Return (X, Y) of the center of cell containing provided text 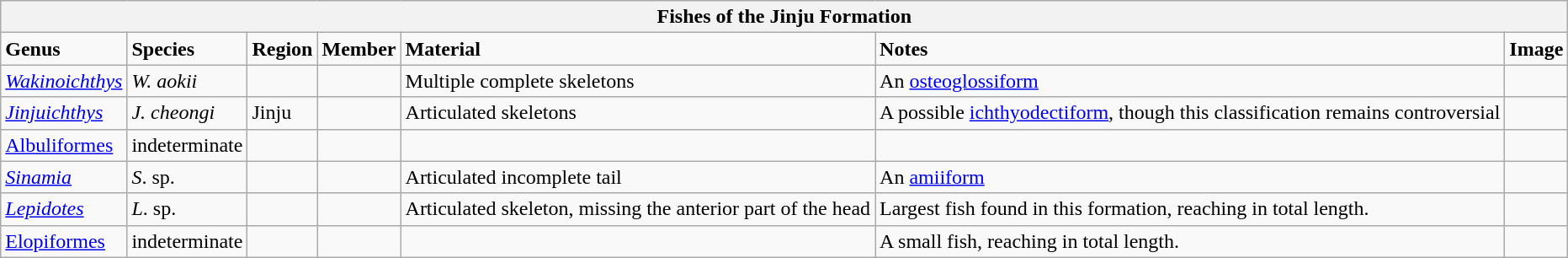
S. sp. (187, 177)
Lepidotes (64, 209)
W. aokii (187, 81)
A small fish, reaching in total length. (1190, 241)
Region (283, 49)
Material (638, 49)
Sinamia (64, 177)
J. cheongi (187, 113)
Albuliformes (64, 145)
Genus (64, 49)
Multiple complete skeletons (638, 81)
Elopiformes (64, 241)
Member (359, 49)
Jinju (283, 113)
Articulated skeleton, missing the anterior part of the head (638, 209)
A possible ichthyodectiform, though this classification remains controversial (1190, 113)
L. sp. (187, 209)
Image (1537, 49)
Fishes of the Jinju Formation (784, 17)
Notes (1190, 49)
An amiiform (1190, 177)
Species (187, 49)
An osteoglossiform (1190, 81)
Articulated incomplete tail (638, 177)
Jinjuichthys (64, 113)
Articulated skeletons (638, 113)
Largest fish found in this formation, reaching in total length. (1190, 209)
Wakinoichthys (64, 81)
